Provide the [X, Y] coordinate of the cell's center where the given text is located.  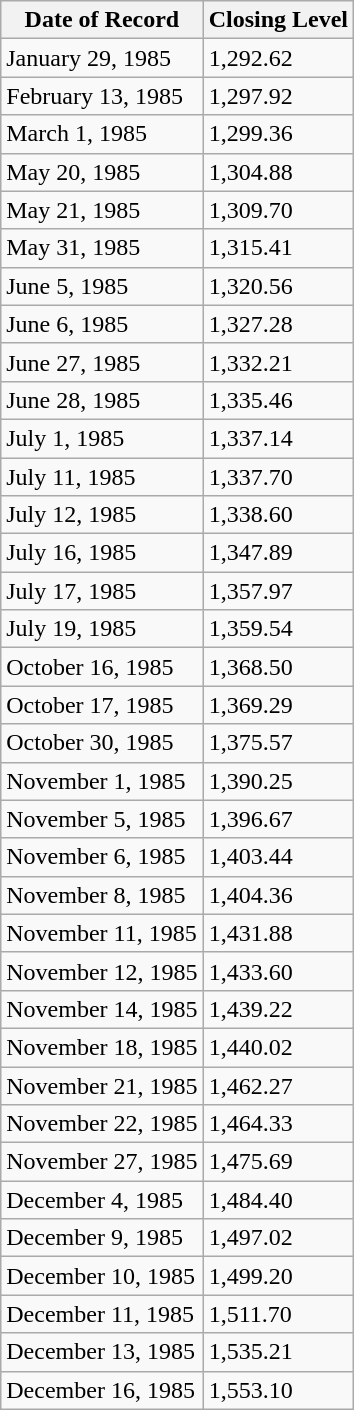
May 31, 1985 [102, 248]
1,304.88 [278, 172]
1,396.67 [278, 819]
March 1, 1985 [102, 134]
December 13, 1985 [102, 1352]
1,511.70 [278, 1314]
1,553.10 [278, 1390]
1,327.28 [278, 324]
November 14, 1985 [102, 1009]
November 5, 1985 [102, 819]
1,464.33 [278, 1124]
1,375.57 [278, 743]
1,462.27 [278, 1085]
1,404.36 [278, 895]
1,499.20 [278, 1276]
1,297.92 [278, 96]
1,357.97 [278, 591]
July 11, 1985 [102, 477]
1,484.40 [278, 1200]
June 6, 1985 [102, 324]
1,315.41 [278, 248]
December 11, 1985 [102, 1314]
November 18, 1985 [102, 1047]
January 29, 1985 [102, 58]
1,390.25 [278, 781]
February 13, 1985 [102, 96]
Date of Record [102, 20]
1,309.70 [278, 210]
1,369.29 [278, 705]
October 17, 1985 [102, 705]
November 6, 1985 [102, 857]
December 10, 1985 [102, 1276]
1,299.36 [278, 134]
1,433.60 [278, 971]
November 27, 1985 [102, 1162]
December 4, 1985 [102, 1200]
December 9, 1985 [102, 1238]
1,440.02 [278, 1047]
1,475.69 [278, 1162]
November 11, 1985 [102, 933]
1,332.21 [278, 362]
1,338.60 [278, 515]
May 20, 1985 [102, 172]
1,292.62 [278, 58]
1,359.54 [278, 629]
June 28, 1985 [102, 400]
November 1, 1985 [102, 781]
November 12, 1985 [102, 971]
1,368.50 [278, 667]
1,431.88 [278, 933]
October 30, 1985 [102, 743]
May 21, 1985 [102, 210]
July 1, 1985 [102, 438]
1,535.21 [278, 1352]
July 16, 1985 [102, 553]
Closing Level [278, 20]
July 12, 1985 [102, 515]
1,320.56 [278, 286]
November 21, 1985 [102, 1085]
1,347.89 [278, 553]
1,439.22 [278, 1009]
December 16, 1985 [102, 1390]
1,497.02 [278, 1238]
July 19, 1985 [102, 629]
1,337.70 [278, 477]
June 5, 1985 [102, 286]
1,335.46 [278, 400]
November 8, 1985 [102, 895]
October 16, 1985 [102, 667]
June 27, 1985 [102, 362]
November 22, 1985 [102, 1124]
July 17, 1985 [102, 591]
1,403.44 [278, 857]
1,337.14 [278, 438]
